Capture the cell that displays the provided text and extract its (X, Y) central coordinate. 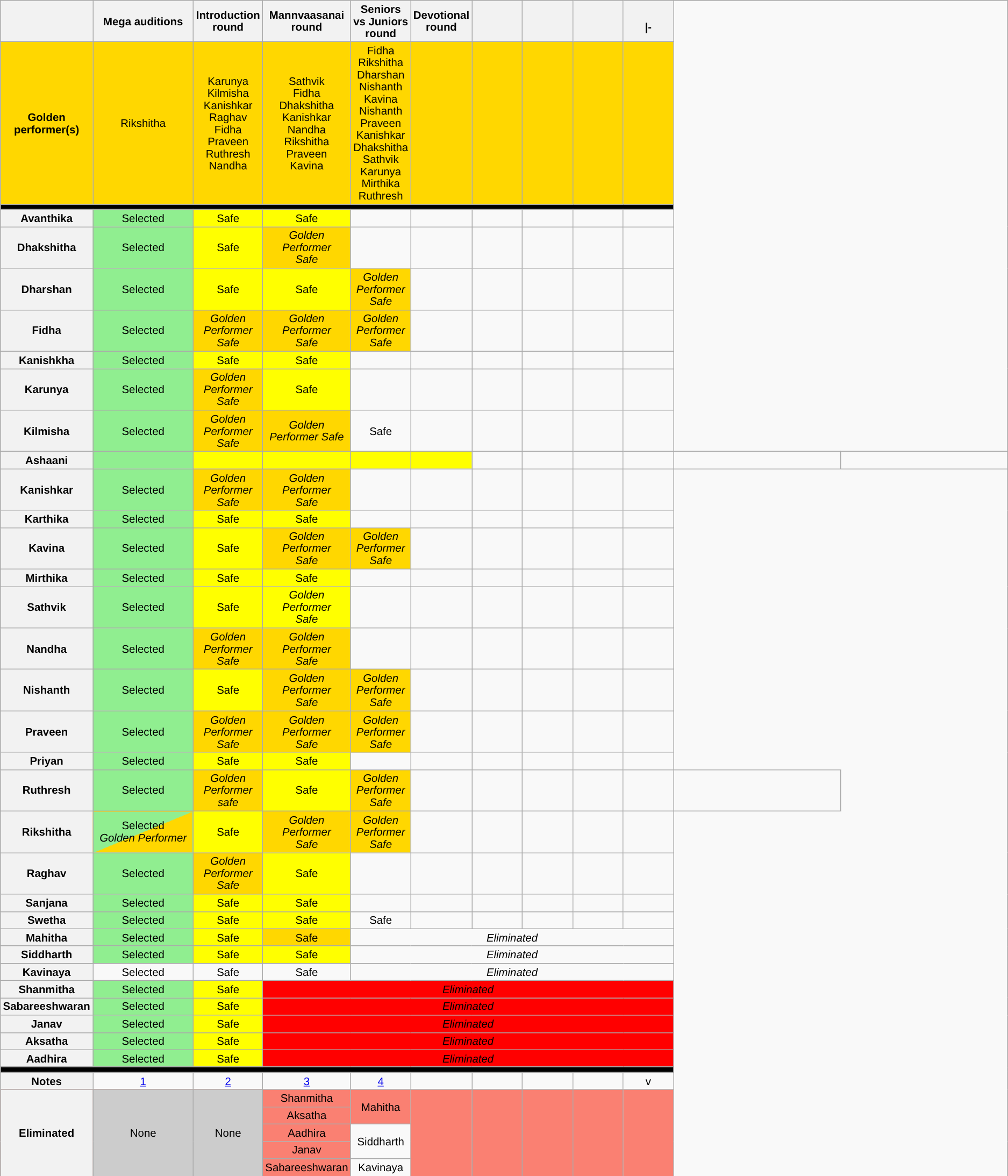
1 (143, 1081)
Priyan (47, 761)
Karunya (47, 389)
Golden Performersafe (228, 790)
Raghav (47, 873)
Avanthika (47, 218)
Swetha (47, 920)
Seniors vs Juniors round (381, 20)
Kavina (47, 548)
2 (228, 1081)
Notes (47, 1081)
Fidha (47, 330)
Praveen (47, 731)
Dhakshitha (47, 247)
SathvikFidhaDhakshithaKanishkarNandhaRikshithaPraveenKavina (306, 123)
Nandha (47, 648)
Kanishkha (47, 360)
Kilmisha (47, 430)
Golden Performer Safe (306, 430)
3 (306, 1081)
SelectedGolden Performer (143, 831)
Dharshan (47, 289)
Sathvik (47, 607)
4 (381, 1081)
Ruthresh (47, 790)
Karthika (47, 519)
Golden performer(s) (47, 123)
FidhaRikshithaDharshanNishanthKavinaNishanthPraveenKanishkarDhakshithaSathvikKarunyaMirthikaRuthresh (381, 123)
Mannvaasanai round (306, 20)
KarunyaKilmisha KanishkarRaghavFidhaPraveenRuthreshNandha (228, 123)
Ashaani (47, 460)
Introduction round (228, 20)
Kanishkar (47, 489)
Devotional round (441, 20)
Sanjana (47, 902)
Mirthika (47, 578)
|- (648, 20)
Mega auditions (143, 20)
Nishanth (47, 689)
v (648, 1081)
